Return the [x, y] coordinate for the center point of the cell that contains the specified text.  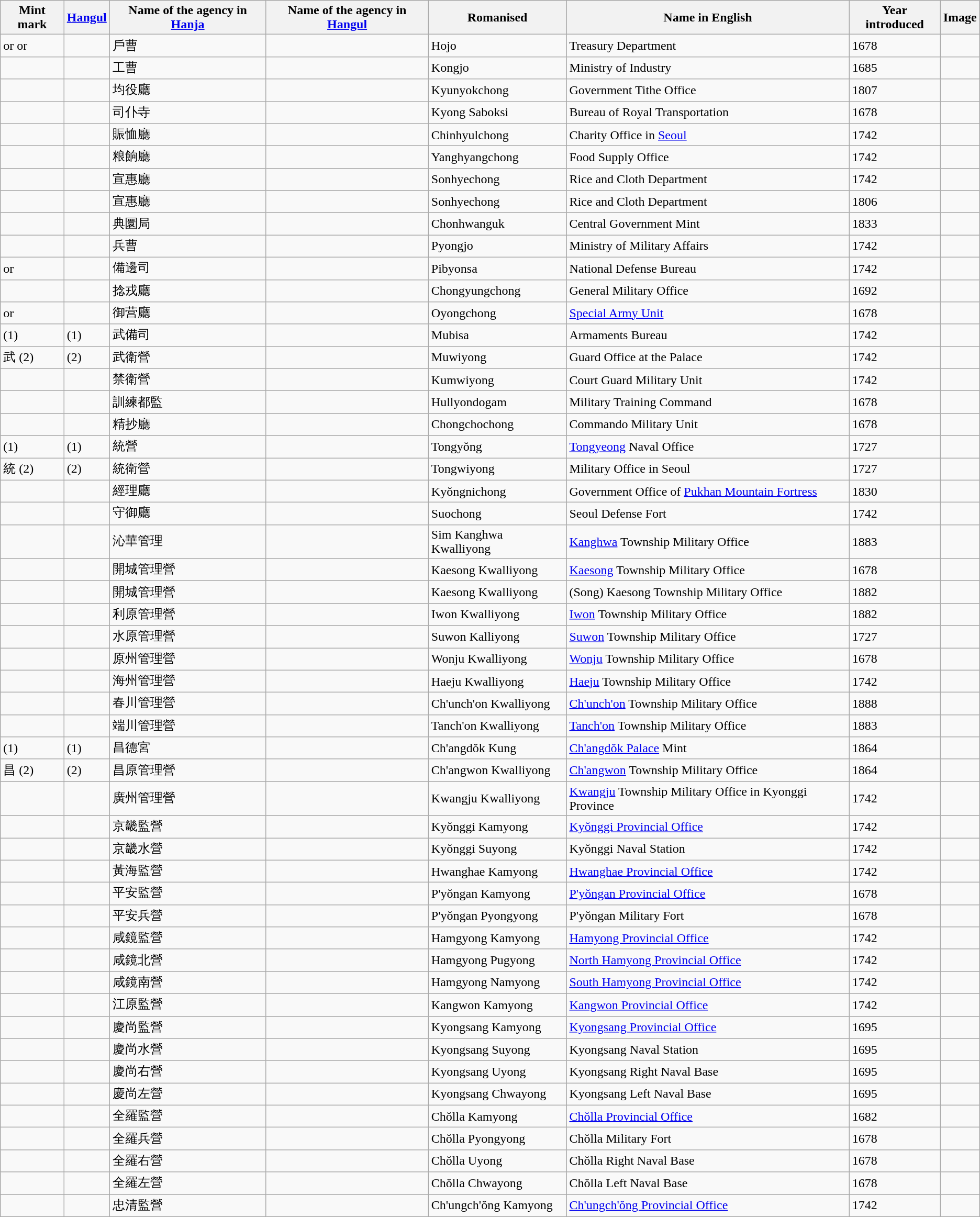
P'yŏngan Pyongyong [497, 916]
Pyongjo [497, 246]
典圜局 [187, 224]
Kyongsang Right Naval Base [708, 1072]
Chŏlla Left Naval Base [708, 1183]
備邊司 [187, 268]
Name of the agency in Hangul [347, 18]
1682 [895, 1116]
Chŏlla Kamyong [497, 1116]
Chongyungchong [497, 291]
Guard Office at the Palace [708, 358]
Name in English [708, 18]
Chŏlla Uyong [497, 1161]
Sim Kanghwa Kwalliyong [497, 541]
武備司 [187, 335]
Kyongsang Chwayong [497, 1094]
Wonju Kwalliyong [497, 660]
Kwangju Township Military Office in Kyonggi Province [708, 799]
統營 [187, 447]
Tanch'on Township Military Office [708, 725]
Kyŏnggi Suyong [497, 849]
Chŏlla Military Fort [708, 1139]
Kyŏnggi Kamyong [497, 827]
昌 (2) [32, 771]
Hojo [497, 46]
Image [960, 18]
Mint mark [32, 18]
Bureau of Royal Transportation [708, 113]
Chŏlla Right Naval Base [708, 1161]
Chŏlla Provincial Office [708, 1116]
Ch'unch'on Kwalliyong [497, 704]
Suwon Kalliyong [497, 637]
全羅兵營 [187, 1139]
1888 [895, 704]
Muwiyong [497, 358]
Kyongsang Provincial Office [708, 1027]
御营廳 [187, 313]
水原管理營 [187, 637]
司仆寺 [187, 113]
戶曹 [187, 46]
Kyongsang Suyong [497, 1050]
Hamgyong Kamyong [497, 938]
1830 [895, 491]
Kyongsang Uyong [497, 1072]
Chinhyulchong [497, 135]
Kyŏnggi Naval Station [708, 849]
咸鏡南營 [187, 983]
春川管理營 [187, 704]
P'yŏngan Provincial Office [708, 894]
Hullyondogam [497, 402]
Yanghyangchong [497, 157]
咸鏡北營 [187, 960]
均役廳 [187, 90]
Special Army Unit [708, 313]
Ch'angdŏk Kung [497, 749]
Romanised [497, 18]
P'yŏngan Military Fort [708, 916]
海州管理營 [187, 682]
昌德宮 [187, 749]
統 (2) [32, 469]
兵曹 [187, 246]
Government Tithe Office [708, 90]
Commando Military Unit [708, 424]
(Song) Kaesong Township Military Office [708, 593]
1806 [895, 202]
武衛營 [187, 358]
端川管理營 [187, 725]
Kyong Saboksi [497, 113]
Suwon Township Military Office [708, 637]
統衛營 [187, 469]
Military Training Command [708, 402]
Kongjo [497, 68]
Haeju Kwalliyong [497, 682]
Kumwiyong [497, 380]
經理廳 [187, 491]
Ch'ungch'ŏng Kamyong [497, 1206]
Kyongsang Kamyong [497, 1027]
Court Guard Military Unit [708, 380]
1685 [895, 68]
Ministry of Military Affairs [708, 246]
京畿水營 [187, 849]
精抄廳 [187, 424]
慶尚右營 [187, 1072]
P'yŏngan Kamyong [497, 894]
1807 [895, 90]
Haeju Township Military Office [708, 682]
Military Office in Seoul [708, 469]
Ch'unch'on Township Military Office [708, 704]
1833 [895, 224]
Armaments Bureau [708, 335]
Food Supply Office [708, 157]
慶尚監營 [187, 1027]
禁衛營 [187, 380]
賑恤廳 [187, 135]
Hangul [87, 18]
Chŏlla Pyongyong [497, 1139]
慶尚水營 [187, 1050]
守御廳 [187, 514]
粮餉廳 [187, 157]
Kyongsang Left Naval Base [708, 1094]
訓練都監 [187, 402]
Oyongchong [497, 313]
Hamgyong Namyong [497, 983]
Hamyong Provincial Office [708, 938]
江原監營 [187, 1005]
Central Government Mint [708, 224]
Kwangju Kwalliyong [497, 799]
Ch'angwon Township Military Office [708, 771]
咸鏡監營 [187, 938]
平安監營 [187, 894]
Kangwon Kamyong [497, 1005]
Hwanghae Kamyong [497, 871]
黃海監營 [187, 871]
Chonhwanguk [497, 224]
Kyunyokchong [497, 90]
Name of the agency in Hanja [187, 18]
利原管理營 [187, 615]
Kaesong Township Military Office [708, 570]
Treasury Department [708, 46]
捻戎廳 [187, 291]
Chongchochong [497, 424]
Kyongsang Naval Station [708, 1050]
Tongyeong Naval Office [708, 447]
Ch'ungch'ŏng Provincial Office [708, 1206]
全羅左營 [187, 1183]
忠清監營 [187, 1206]
Hwanghae Provincial Office [708, 871]
全羅右營 [187, 1161]
Chŏlla Chwayong [497, 1183]
Charity Office in Seoul [708, 135]
General Military Office [708, 291]
Kyŏngnichong [497, 491]
Year introduced [895, 18]
沁華管理 [187, 541]
工曹 [187, 68]
Government Office of Pukhan Mountain Fortress [708, 491]
Iwon Township Military Office [708, 615]
昌原管理營 [187, 771]
Suochong [497, 514]
Seoul Defense Fort [708, 514]
原州管理營 [187, 660]
National Defense Bureau [708, 268]
全羅監營 [187, 1116]
Ch'angdŏk Palace Mint [708, 749]
Kangwon Provincial Office [708, 1005]
Tongyŏng [497, 447]
Ch'angwon Kwalliyong [497, 771]
1692 [895, 291]
South Hamyong Provincial Office [708, 983]
Wonju Township Military Office [708, 660]
平安兵營 [187, 916]
慶尚左營 [187, 1094]
Tongwiyong [497, 469]
Tanch'on Kwalliyong [497, 725]
or or [32, 46]
Kanghwa Township Military Office [708, 541]
Pibyonsa [497, 268]
廣州管理營 [187, 799]
Kyŏnggi Provincial Office [708, 827]
Hamgyong Pugyong [497, 960]
North Hamyong Provincial Office [708, 960]
京畿監營 [187, 827]
Mubisa [497, 335]
Iwon Kwalliyong [497, 615]
Ministry of Industry [708, 68]
武 (2) [32, 358]
